Scan for the cell matching the given text and deliver its (x, y) coordinate at center. 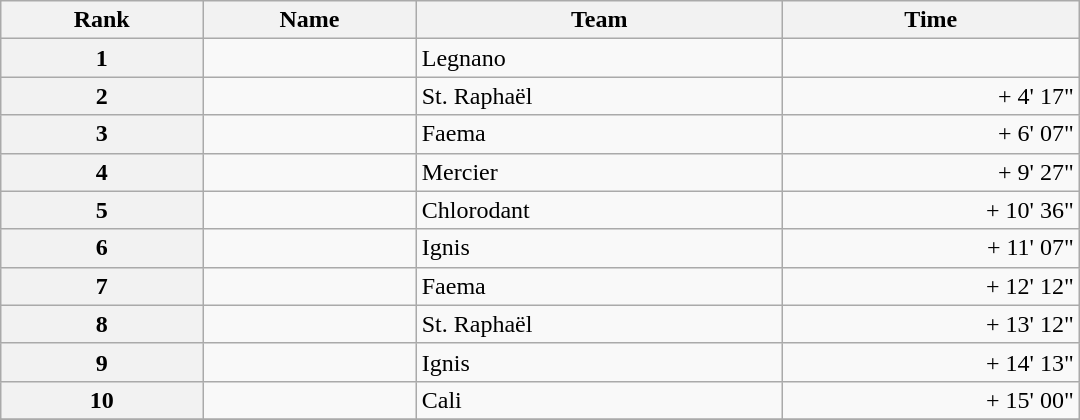
Team (599, 20)
+ 15' 00" (930, 400)
10 (102, 400)
+ 6' 07" (930, 134)
6 (102, 248)
+ 9' 27" (930, 172)
Chlorodant (599, 210)
4 (102, 172)
Name (310, 20)
2 (102, 96)
1 (102, 58)
Time (930, 20)
Legnano (599, 58)
Cali (599, 400)
+ 4' 17" (930, 96)
7 (102, 286)
9 (102, 362)
8 (102, 324)
+ 12' 12" (930, 286)
+ 10' 36" (930, 210)
Rank (102, 20)
+ 13' 12" (930, 324)
Mercier (599, 172)
+ 11' 07" (930, 248)
5 (102, 210)
+ 14' 13" (930, 362)
3 (102, 134)
